Scan for the cell matching the given text and deliver its (x, y) coordinate at center. 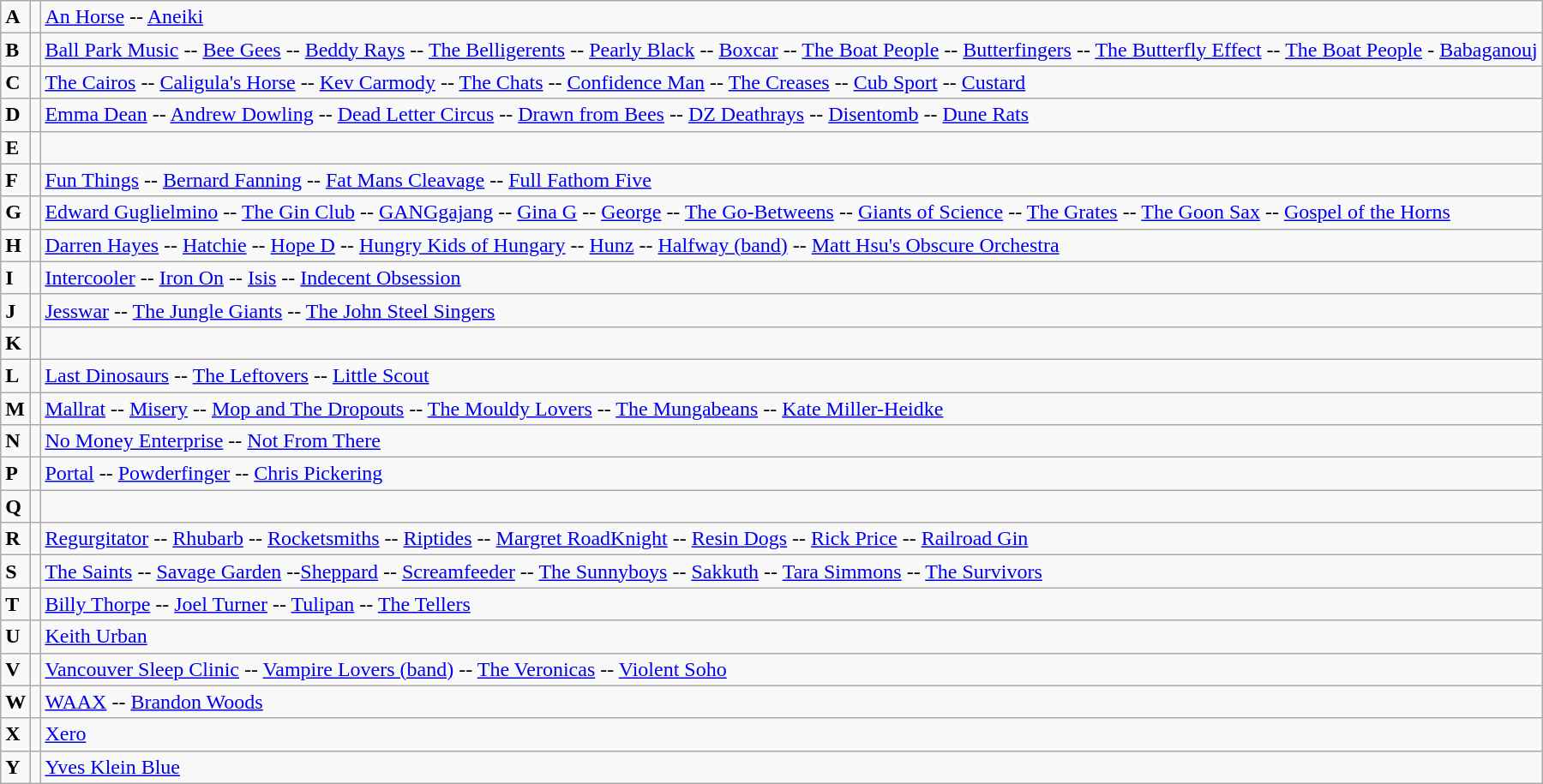
E (15, 147)
B (15, 50)
X (15, 734)
Emma Dean -- Andrew Dowling -- Dead Letter Circus -- Drawn from Bees -- DZ Deathrays -- Disentomb -- Dune Rats (791, 115)
Regurgitator -- Rhubarb -- Rocketsmiths -- Riptides -- Margret RoadKnight -- Resin Dogs -- Rick Price -- Railroad Gin (791, 539)
Darren Hayes -- Hatchie -- Hope D -- Hungry Kids of Hungary -- Hunz -- Halfway (band) -- Matt Hsu's Obscure Orchestra (791, 245)
Last Dinosaurs -- The Leftovers -- Little Scout (791, 375)
WAAX -- Brandon Woods (791, 702)
Portal -- Powderfinger -- Chris Pickering (791, 474)
K (15, 343)
R (15, 539)
I (15, 278)
Keith Urban (791, 637)
G (15, 212)
Fun Things -- Bernard Fanning -- Fat Mans Cleavage -- Full Fathom Five (791, 180)
A (15, 17)
Jesswar -- The Jungle Giants -- The John Steel Singers (791, 310)
The Cairos -- Caligula's Horse -- Kev Carmody -- The Chats -- Confidence Man -- The Creases -- Cub Sport -- Custard (791, 82)
Y (15, 767)
M (15, 409)
W (15, 702)
S (15, 572)
The Saints -- Savage Garden --Sheppard -- Screamfeeder -- The Sunnyboys -- Sakkuth -- Tara Simmons -- The Survivors (791, 572)
Q (15, 506)
N (15, 441)
P (15, 474)
Mallrat -- Misery -- Mop and The Dropouts -- The Mouldy Lovers -- The Mungabeans -- Kate Miller-Heidke (791, 409)
Intercooler -- Iron On -- Isis -- Indecent Obsession (791, 278)
Billy Thorpe -- Joel Turner -- Tulipan -- The Tellers (791, 604)
U (15, 637)
F (15, 180)
L (15, 375)
No Money Enterprise -- Not From There (791, 441)
Vancouver Sleep Clinic -- Vampire Lovers (band) -- The Veronicas -- Violent Soho (791, 669)
Yves Klein Blue (791, 767)
T (15, 604)
J (15, 310)
An Horse -- Aneiki (791, 17)
Xero (791, 734)
V (15, 669)
D (15, 115)
C (15, 82)
H (15, 245)
